Return (x, y) of the center of cell containing provided text 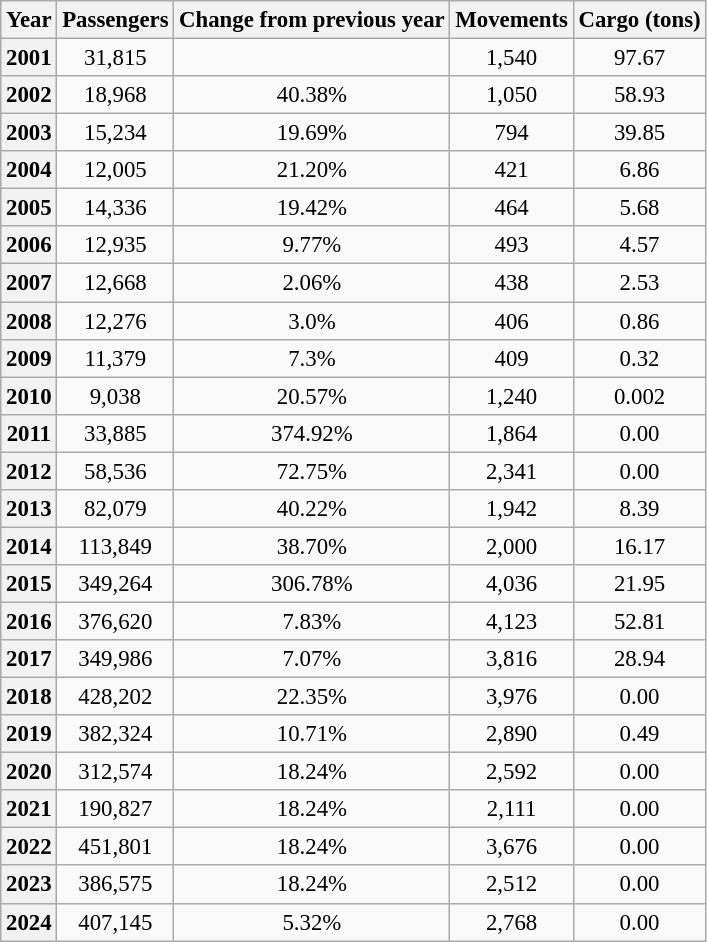
Movements (512, 20)
2024 (29, 922)
2005 (29, 208)
3,976 (512, 697)
19.42% (312, 208)
428,202 (116, 697)
12,935 (116, 245)
464 (512, 208)
493 (512, 245)
33,885 (116, 433)
2016 (29, 621)
2012 (29, 471)
2017 (29, 659)
7.83% (312, 621)
16.17 (640, 546)
82,079 (116, 509)
7.07% (312, 659)
2003 (29, 133)
38.70% (312, 546)
2020 (29, 772)
21.95 (640, 584)
39.85 (640, 133)
2006 (29, 245)
190,827 (116, 809)
794 (512, 133)
3.0% (312, 321)
4,036 (512, 584)
Year (29, 20)
1,864 (512, 433)
58,536 (116, 471)
97.67 (640, 58)
3,816 (512, 659)
2,000 (512, 546)
Passengers (116, 20)
21.20% (312, 170)
451,801 (116, 847)
12,005 (116, 170)
1,050 (512, 95)
306.78% (312, 584)
2019 (29, 734)
2,890 (512, 734)
72.75% (312, 471)
12,668 (116, 283)
2011 (29, 433)
19.69% (312, 133)
9.77% (312, 245)
2,768 (512, 922)
4.57 (640, 245)
2.53 (640, 283)
22.35% (312, 697)
2021 (29, 809)
376,620 (116, 621)
1,240 (512, 396)
2,111 (512, 809)
31,815 (116, 58)
28.94 (640, 659)
349,986 (116, 659)
5.68 (640, 208)
52.81 (640, 621)
0.32 (640, 358)
40.22% (312, 509)
382,324 (116, 734)
407,145 (116, 922)
438 (512, 283)
58.93 (640, 95)
3,676 (512, 847)
2007 (29, 283)
7.3% (312, 358)
0.49 (640, 734)
10.71% (312, 734)
2014 (29, 546)
11,379 (116, 358)
2,512 (512, 885)
4,123 (512, 621)
5.32% (312, 922)
386,575 (116, 885)
349,264 (116, 584)
1,942 (512, 509)
9,038 (116, 396)
6.86 (640, 170)
2023 (29, 885)
2013 (29, 509)
2004 (29, 170)
374.92% (312, 433)
2008 (29, 321)
2,592 (512, 772)
8.39 (640, 509)
2,341 (512, 471)
2018 (29, 697)
0.86 (640, 321)
2010 (29, 396)
406 (512, 321)
0.002 (640, 396)
2009 (29, 358)
2001 (29, 58)
18,968 (116, 95)
1,540 (512, 58)
409 (512, 358)
2002 (29, 95)
Change from previous year (312, 20)
40.38% (312, 95)
14,336 (116, 208)
15,234 (116, 133)
113,849 (116, 546)
421 (512, 170)
2022 (29, 847)
20.57% (312, 396)
2015 (29, 584)
312,574 (116, 772)
Cargo (tons) (640, 20)
12,276 (116, 321)
2.06% (312, 283)
